Search for the cell housing the specified text and yield its (x, y) center coordinate. 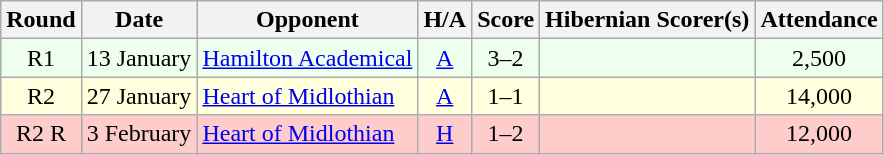
Score (506, 20)
3–2 (506, 58)
27 January (139, 96)
Date (139, 20)
R2 (41, 96)
Attendance (819, 20)
Hamilton Academical (308, 58)
12,000 (819, 134)
H/A (445, 20)
1–2 (506, 134)
Opponent (308, 20)
14,000 (819, 96)
R2 R (41, 134)
1–1 (506, 96)
3 February (139, 134)
2,500 (819, 58)
Hibernian Scorer(s) (648, 20)
13 January (139, 58)
Round (41, 20)
H (445, 134)
R1 (41, 58)
